From the cell containing the given text, extract its center point as (x, y) coordinate. 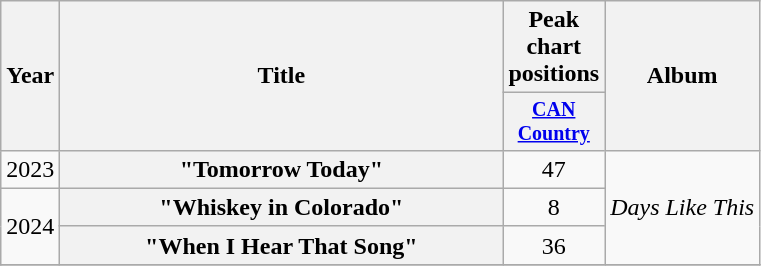
CAN Country (554, 122)
"Whiskey in Colorado" (282, 207)
"Tomorrow Today" (282, 169)
8 (554, 207)
Peak chart positions (554, 47)
Title (282, 76)
36 (554, 245)
Year (30, 76)
47 (554, 169)
Album (682, 76)
2023 (30, 169)
Days Like This (682, 207)
"When I Hear That Song" (282, 245)
2024 (30, 226)
